For the text-containing cell, return its midpoint in (x, y) coordinate format. 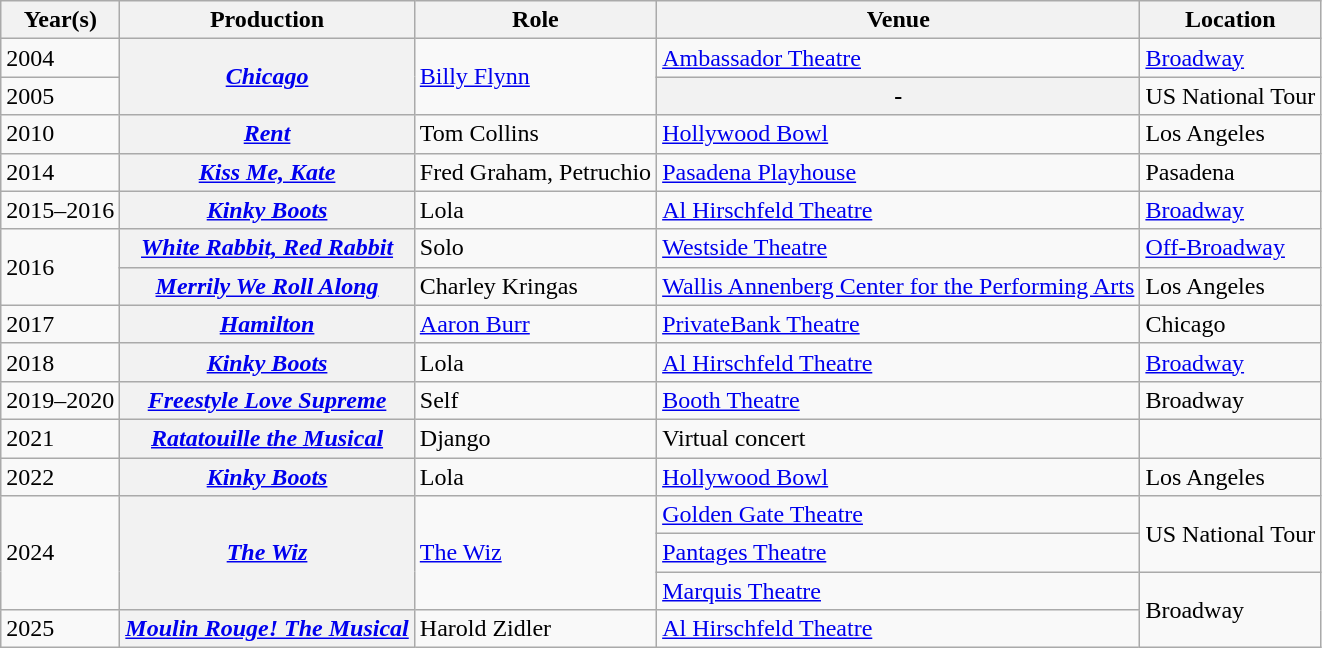
2025 (60, 629)
Booth Theatre (898, 400)
2010 (60, 134)
2004 (60, 58)
2018 (60, 362)
2021 (60, 438)
2022 (60, 477)
Pasadena Playhouse (898, 172)
2014 (60, 172)
Production (267, 20)
2015–2016 (60, 210)
Tom Collins (535, 134)
Freestyle Love Supreme (267, 400)
Rent (267, 134)
Westside Theatre (898, 248)
Off-Broadway (1230, 248)
Pasadena (1230, 172)
Wallis Annenberg Center for the Performing Arts (898, 286)
Year(s) (60, 20)
Marquis Theatre (898, 591)
Virtual concert (898, 438)
Venue (898, 20)
Charley Kringas (535, 286)
Golden Gate Theatre (898, 515)
Django (535, 438)
Location (1230, 20)
Solo (535, 248)
- (898, 96)
2019–2020 (60, 400)
Kiss Me, Kate (267, 172)
Ambassador Theatre (898, 58)
Fred Graham, Petruchio (535, 172)
Moulin Rouge! The Musical (267, 629)
Pantages Theatre (898, 553)
Ratatouille the Musical (267, 438)
Billy Flynn (535, 77)
PrivateBank Theatre (898, 324)
Self (535, 400)
Aaron Burr (535, 324)
2024 (60, 553)
2005 (60, 96)
2017 (60, 324)
Hamilton (267, 324)
White Rabbit, Red Rabbit (267, 248)
Role (535, 20)
2016 (60, 267)
Merrily We Roll Along (267, 286)
Harold Zidler (535, 629)
